Return [x, y] of the center of cell containing provided text 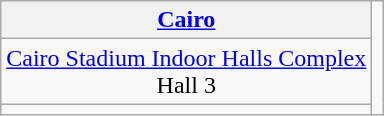
Cairo Stadium Indoor Halls ComplexHall 3 [186, 72]
Cairo [186, 20]
